Return the [x, y] coordinate for the center point of the cell that contains the specified text.  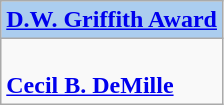
D.W. Griffith Award [112, 20]
Cecil B. DeMille [112, 72]
